Locate the cell with the specified text and output its [X, Y] center coordinate. 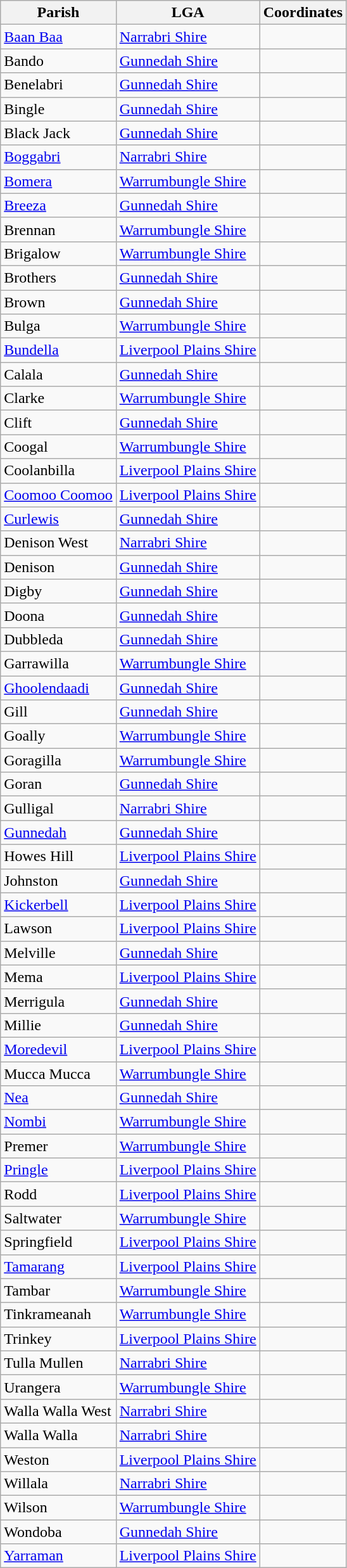
Walla Walla [58, 1435]
Nombi [58, 1122]
Denison West [58, 543]
Mema [58, 977]
Clift [58, 423]
Howes Hill [58, 857]
Garrawilla [58, 663]
Moredevil [58, 1049]
Millie [58, 1025]
Pringle [58, 1170]
Coomoo Coomoo [58, 495]
Calala [58, 374]
Doona [58, 615]
Goragilla [58, 760]
Gulligal [58, 808]
Brown [58, 302]
Tambar [58, 1291]
Bingle [58, 109]
Clarke [58, 398]
Brigalow [58, 253]
Coogal [58, 447]
Mucca Mucca [58, 1074]
Black Jack [58, 133]
Saltwater [58, 1218]
Weston [58, 1459]
Nea [58, 1098]
Tamarang [58, 1266]
Ghoolendaadi [58, 687]
Brennan [58, 229]
Benelabri [58, 85]
Melville [58, 953]
Bundella [58, 350]
Parish [58, 13]
Premer [58, 1146]
Yarraman [58, 1556]
Bulga [58, 326]
Wondoba [58, 1532]
Digby [58, 591]
Walla Walla West [58, 1411]
LGA [187, 13]
Tulla Mullen [58, 1363]
Goally [58, 736]
Johnston [58, 881]
Bando [58, 61]
Coordinates [303, 13]
Goran [58, 784]
Tinkrameanah [58, 1315]
Coolanbilla [58, 471]
Baan Baa [58, 37]
Springfield [58, 1242]
Brothers [58, 277]
Wilson [58, 1508]
Trinkey [58, 1339]
Rodd [58, 1194]
Curlewis [58, 519]
Dubbleda [58, 639]
Gunnedah [58, 832]
Boggabri [58, 157]
Denison [58, 567]
Merrigula [58, 1001]
Urangera [58, 1387]
Gill [58, 712]
Kickerbell [58, 905]
Breeza [58, 205]
Lawson [58, 929]
Bomera [58, 181]
Willala [58, 1484]
